Find where the given text appears and provide that cell's center as [x, y] coordinate. 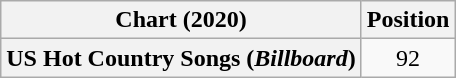
92 [408, 58]
Position [408, 20]
US Hot Country Songs (Billboard) [181, 58]
Chart (2020) [181, 20]
